Identify which cell holds the provided text, then report its [x, y] central coordinate. 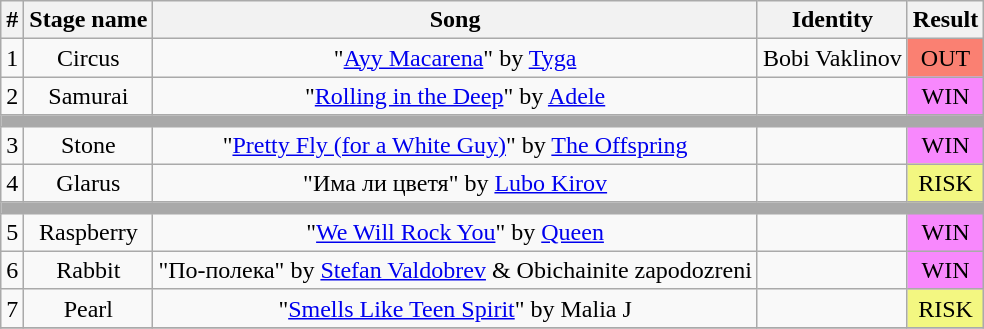
5 [12, 232]
Stone [88, 145]
Raspberry [88, 232]
"Ayy Macarena" by Tyga [455, 58]
7 [12, 308]
Result [945, 20]
Samurai [88, 96]
2 [12, 96]
Rabbit [88, 270]
Song [455, 20]
Bobi Vaklinov [832, 58]
Circus [88, 58]
Pearl [88, 308]
# [12, 20]
6 [12, 270]
"Rolling in the Deep" by Adele [455, 96]
OUT [945, 58]
"We Will Rock You" by Queen [455, 232]
Identity [832, 20]
3 [12, 145]
"По-полека" by Stefan Valdobrev & Obichainite zapodozreni [455, 270]
"Има ли цветя" by Lubo Kirov [455, 183]
Stage name [88, 20]
"Pretty Fly (for a White Guy)" by The Offspring [455, 145]
1 [12, 58]
4 [12, 183]
"Smells Like Teen Spirit" by Malia J [455, 308]
Glarus [88, 183]
